Provide the (X, Y) coordinate of the cell's center where the given text is located.  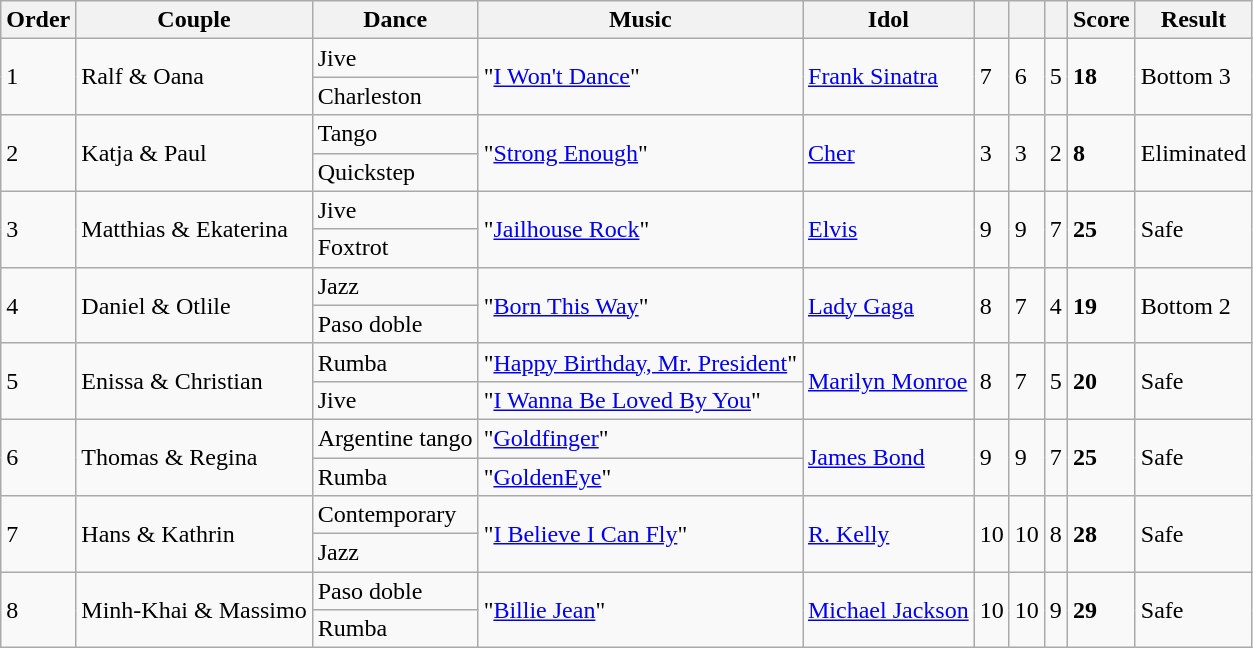
Idol (888, 20)
Matthias & Ekaterina (194, 229)
"Goldfinger" (640, 438)
"I Wanna Be Loved By You" (640, 400)
Result (1193, 20)
R. Kelly (888, 534)
Quickstep (395, 172)
Tango (395, 134)
Argentine tango (395, 438)
"Strong Enough" (640, 153)
Dance (395, 20)
Ralf & Oana (194, 77)
"I Believe I Can Fly" (640, 534)
"GoldenEye" (640, 477)
"I Won't Dance" (640, 77)
"Born This Way" (640, 305)
Elvis (888, 229)
29 (1101, 610)
Score (1101, 20)
"Billie Jean" (640, 610)
28 (1101, 534)
1 (38, 77)
Marilyn Monroe (888, 381)
Hans & Kathrin (194, 534)
Order (38, 20)
Music (640, 20)
20 (1101, 381)
"Jailhouse Rock" (640, 229)
Foxtrot (395, 248)
Minh-Khai & Massimo (194, 610)
Couple (194, 20)
Enissa & Christian (194, 381)
"Happy Birthday, Mr. President" (640, 362)
James Bond (888, 457)
19 (1101, 305)
Daniel & Otlile (194, 305)
Michael Jackson (888, 610)
Thomas & Regina (194, 457)
Cher (888, 153)
Katja & Paul (194, 153)
Lady Gaga (888, 305)
Bottom 2 (1193, 305)
Contemporary (395, 515)
Charleston (395, 96)
Bottom 3 (1193, 77)
Eliminated (1193, 153)
18 (1101, 77)
Frank Sinatra (888, 77)
